Pinpoint the cell where the given text exists, returning its [x, y] midpoint coordinate. 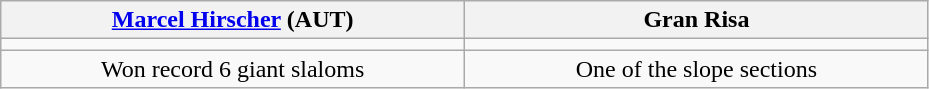
Gran Risa [697, 20]
One of the slope sections [697, 69]
Marcel Hirscher (AUT) [233, 20]
Won record 6 giant slaloms [233, 69]
